Capture the cell that displays the provided text and extract its (x, y) central coordinate. 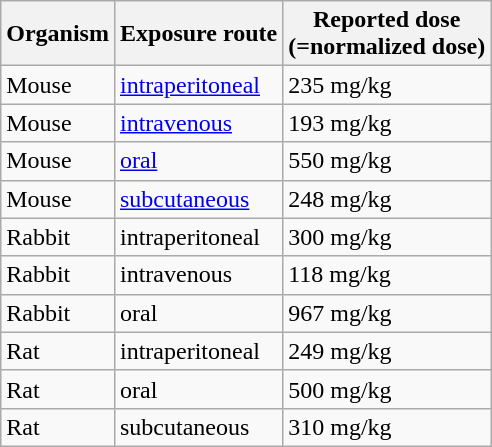
118 mg/kg (387, 275)
249 mg/kg (387, 351)
500 mg/kg (387, 389)
967 mg/kg (387, 313)
235 mg/kg (387, 85)
248 mg/kg (387, 199)
550 mg/kg (387, 161)
310 mg/kg (387, 427)
300 mg/kg (387, 237)
Organism (58, 34)
Reported dose (=normalized dose) (387, 34)
193 mg/kg (387, 123)
Exposure route (198, 34)
